Return (x, y) of the center of cell containing provided text 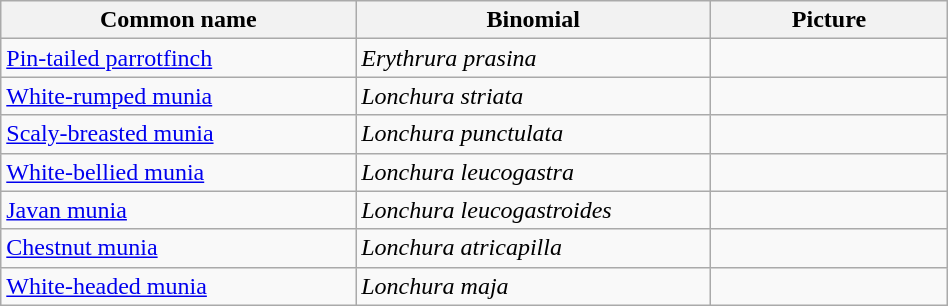
White-bellied munia (178, 172)
Scaly-breasted munia (178, 134)
White-headed munia (178, 286)
Pin-tailed parrotfinch (178, 58)
Chestnut munia (178, 248)
Lonchura maja (534, 286)
Erythrura prasina (534, 58)
Common name (178, 20)
Lonchura leucogastra (534, 172)
Picture (830, 20)
Lonchura leucogastroides (534, 210)
Javan munia (178, 210)
White-rumped munia (178, 96)
Binomial (534, 20)
Lonchura striata (534, 96)
Lonchura atricapilla (534, 248)
Lonchura punctulata (534, 134)
